Detect which cell encompasses the target text, then output its [X, Y] center coordinate. 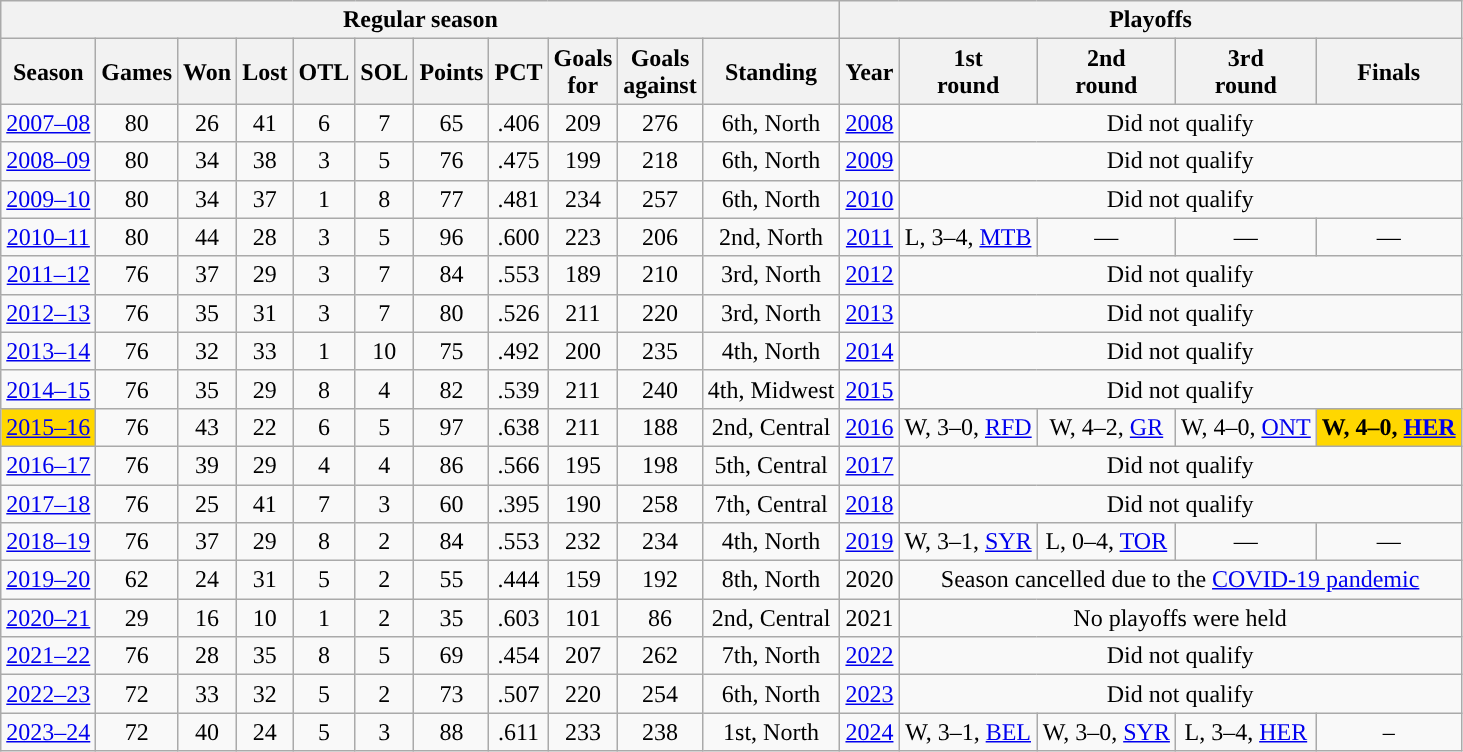
2007–08 [48, 123]
199 [583, 161]
Lost [265, 72]
2020–21 [48, 618]
209 [583, 123]
2012–13 [48, 313]
2023–24 [48, 732]
2018–19 [48, 542]
97 [452, 427]
Season [48, 72]
2nd, North [771, 237]
96 [452, 237]
188 [660, 427]
1stround [968, 72]
2023 [870, 694]
2020 [870, 580]
240 [660, 389]
.492 [518, 351]
L, 0–4, TOR [1106, 542]
SOL [384, 72]
195 [583, 465]
7th, North [771, 656]
218 [660, 161]
.444 [518, 580]
2024 [870, 732]
.600 [518, 237]
8th, North [771, 580]
.539 [518, 389]
Standing [771, 72]
25 [208, 503]
210 [660, 275]
Regular season [420, 20]
Goalsfor [583, 72]
L, 3–4, HER [1246, 732]
2008 [870, 123]
Season cancelled due to the COVID-19 pandemic [1180, 580]
.611 [518, 732]
OTL [324, 72]
43 [208, 427]
233 [583, 732]
2011–12 [48, 275]
2017–18 [48, 503]
200 [583, 351]
2016 [870, 427]
88 [452, 732]
Year [870, 72]
W, 3–1, SYR [968, 542]
.406 [518, 123]
.454 [518, 656]
22 [265, 427]
2021–22 [48, 656]
.638 [518, 427]
258 [660, 503]
W, 4–0, HER [1388, 427]
254 [660, 694]
55 [452, 580]
235 [660, 351]
.481 [518, 199]
16 [208, 618]
4th, Midwest [771, 389]
2015–16 [48, 427]
189 [583, 275]
.526 [518, 313]
Games [137, 72]
2ndround [1106, 72]
Playoffs [1150, 20]
2010–11 [48, 237]
.566 [518, 465]
Points [452, 72]
2009 [870, 161]
38 [265, 161]
101 [583, 618]
60 [452, 503]
2021 [870, 618]
.507 [518, 694]
.395 [518, 503]
238 [660, 732]
39 [208, 465]
2013–14 [48, 351]
No playoffs were held [1180, 618]
W, 3–1, BEL [968, 732]
2019–20 [48, 580]
2017 [870, 465]
2022 [870, 656]
Goalsagainst [660, 72]
W, 3–0, RFD [968, 427]
223 [583, 237]
– [1388, 732]
73 [452, 694]
159 [583, 580]
2013 [870, 313]
2019 [870, 542]
2012 [870, 275]
7th, Central [771, 503]
2022–23 [48, 694]
190 [583, 503]
192 [660, 580]
W, 4–2, GR [1106, 427]
PCT [518, 72]
77 [452, 199]
.475 [518, 161]
.603 [518, 618]
206 [660, 237]
L, 3–4, MTB [968, 237]
W, 4–0, ONT [1246, 427]
2010 [870, 199]
40 [208, 732]
207 [583, 656]
2018 [870, 503]
69 [452, 656]
26 [208, 123]
232 [583, 542]
2014 [870, 351]
262 [660, 656]
Finals [1388, 72]
2008–09 [48, 161]
62 [137, 580]
198 [660, 465]
2014–15 [48, 389]
Won [208, 72]
W, 3–0, SYR [1106, 732]
276 [660, 123]
82 [452, 389]
44 [208, 237]
5th, Central [771, 465]
2016–17 [48, 465]
1st, North [771, 732]
2009–10 [48, 199]
2015 [870, 389]
257 [660, 199]
2011 [870, 237]
65 [452, 123]
3rdround [1246, 72]
75 [452, 351]
